Locate the cell with the specified text and output its (X, Y) center coordinate. 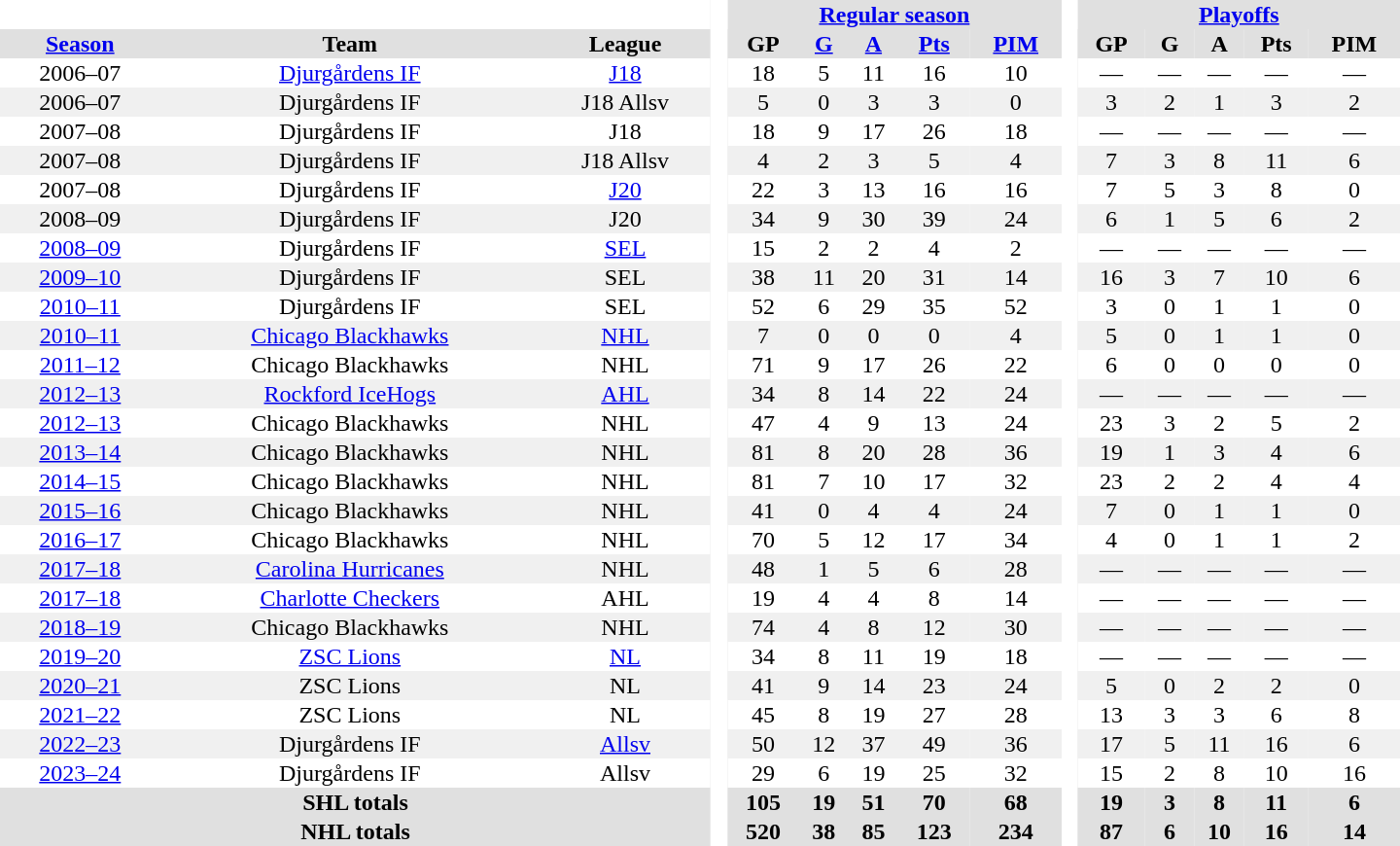
87 (1112, 831)
Season (80, 44)
520 (763, 831)
Rockford IceHogs (350, 394)
45 (763, 715)
Regular season (894, 15)
Playoffs (1239, 15)
47 (763, 423)
SHL totals (356, 802)
68 (1016, 802)
105 (763, 802)
2013–14 (80, 452)
27 (934, 715)
39 (934, 219)
League (625, 44)
49 (934, 744)
35 (934, 306)
2014–15 (80, 481)
2021–22 (80, 715)
2022–23 (80, 744)
NHL totals (356, 831)
2016–17 (80, 540)
50 (763, 744)
85 (873, 831)
2018–19 (80, 627)
2011–12 (80, 365)
74 (763, 627)
37 (873, 744)
71 (763, 365)
Team (350, 44)
2023–24 (80, 773)
2015–16 (80, 511)
Carolina Hurricanes (350, 569)
48 (763, 569)
31 (934, 277)
2020–21 (80, 686)
51 (873, 802)
2009–10 (80, 277)
25 (934, 773)
2019–20 (80, 656)
Charlotte Checkers (350, 598)
234 (1016, 831)
123 (934, 831)
